Identify which cell holds the provided text, then report its (x, y) central coordinate. 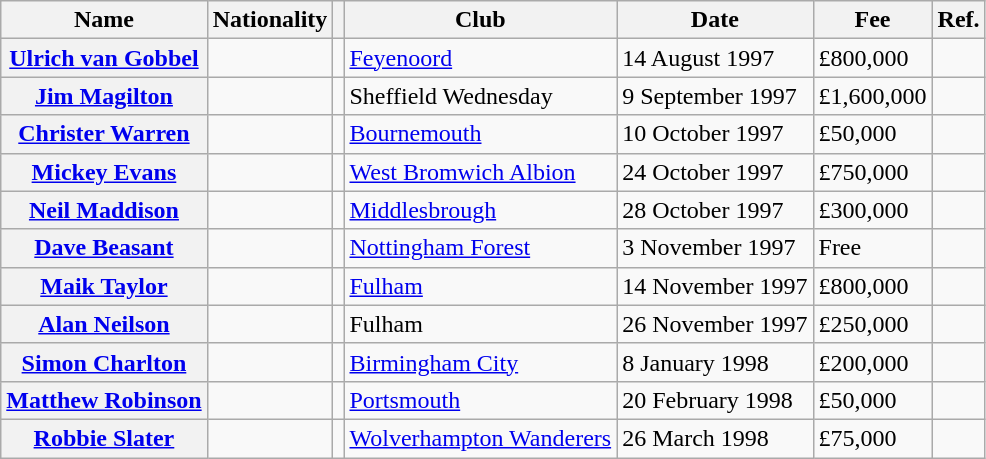
Fee (872, 20)
Middlesbrough (480, 210)
Feyenoord (480, 58)
Nottingham Forest (480, 248)
£200,000 (872, 362)
Jim Magilton (104, 96)
Free (872, 248)
8 January 1998 (715, 362)
26 November 1997 (715, 324)
Birmingham City (480, 362)
£250,000 (872, 324)
Date (715, 20)
£750,000 (872, 172)
Alan Neilson (104, 324)
Nationality (270, 20)
Ulrich van Gobbel (104, 58)
Portsmouth (480, 400)
3 November 1997 (715, 248)
Maik Taylor (104, 286)
28 October 1997 (715, 210)
West Bromwich Albion (480, 172)
Robbie Slater (104, 438)
Club (480, 20)
24 October 1997 (715, 172)
14 November 1997 (715, 286)
£300,000 (872, 210)
Bournemouth (480, 134)
Wolverhampton Wanderers (480, 438)
Christer Warren (104, 134)
Dave Beasant (104, 248)
20 February 1998 (715, 400)
Neil Maddison (104, 210)
26 March 1998 (715, 438)
14 August 1997 (715, 58)
£1,600,000 (872, 96)
£75,000 (872, 438)
Matthew Robinson (104, 400)
Ref. (958, 20)
Name (104, 20)
Mickey Evans (104, 172)
Sheffield Wednesday (480, 96)
10 October 1997 (715, 134)
9 September 1997 (715, 96)
Simon Charlton (104, 362)
